Identify which cell holds the provided text, then report its (X, Y) central coordinate. 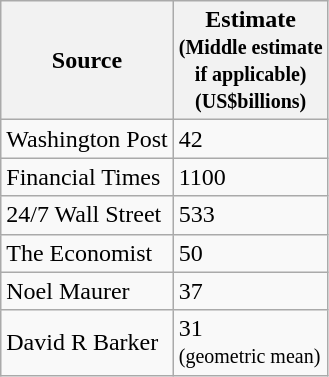
Estimate(Middle estimateif applicable)(US$billions) (250, 60)
42 (250, 139)
Source (87, 60)
533 (250, 215)
50 (250, 253)
The Economist (87, 253)
David R Barker (87, 342)
24/7 Wall Street (87, 215)
31(geometric mean) (250, 342)
1100 (250, 177)
37 (250, 291)
Washington Post (87, 139)
Financial Times (87, 177)
Noel Maurer (87, 291)
